Scan for the cell matching the given text and deliver its [X, Y] coordinate at center. 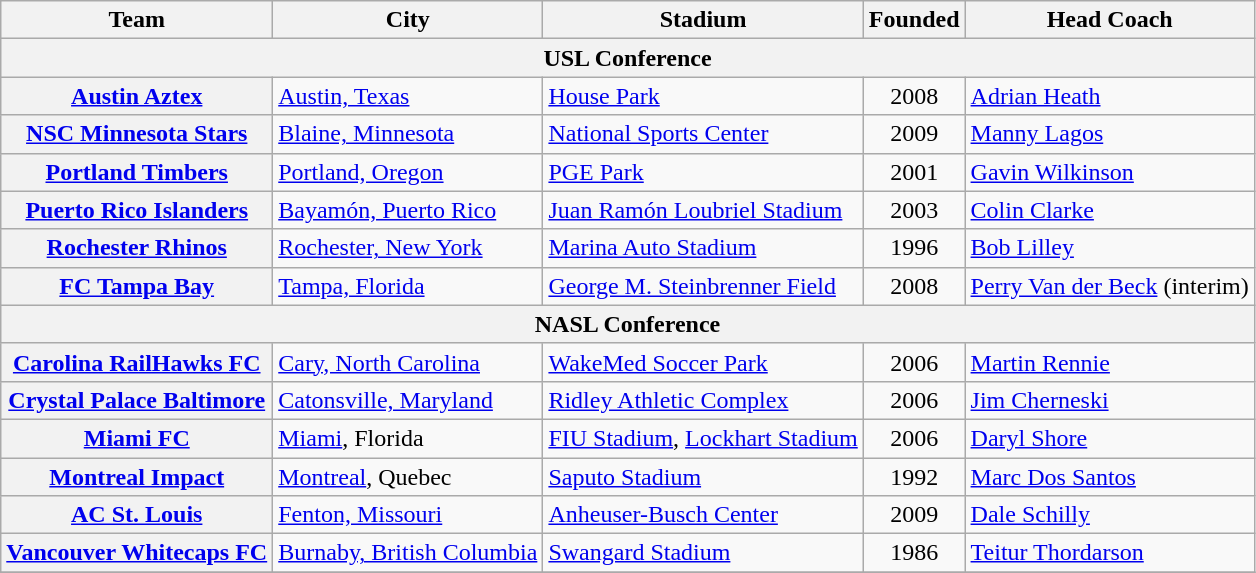
Head Coach [1110, 20]
Teitur Thordarson [1110, 553]
Crystal Palace Baltimore [137, 400]
Ridley Athletic Complex [703, 400]
Austin Aztex [137, 96]
Founded [914, 20]
Rochester Rhinos [137, 248]
WakeMed Soccer Park [703, 362]
1986 [914, 553]
Perry Van der Beck (interim) [1110, 286]
Swangard Stadium [703, 553]
Portland Timbers [137, 172]
Rochester, New York [408, 248]
2001 [914, 172]
PGE Park [703, 172]
Saputo Stadium [703, 477]
NASL Conference [628, 324]
Carolina RailHawks FC [137, 362]
FC Tampa Bay [137, 286]
Montreal, Quebec [408, 477]
Daryl Shore [1110, 438]
Team [137, 20]
House Park [703, 96]
Martin Rennie [1110, 362]
Juan Ramón Loubriel Stadium [703, 210]
2003 [914, 210]
NSC Minnesota Stars [137, 134]
Anheuser-Busch Center [703, 515]
AC St. Louis [137, 515]
Fenton, Missouri [408, 515]
Gavin Wilkinson [1110, 172]
Miami, Florida [408, 438]
Miami FC [137, 438]
Stadium [703, 20]
Marina Auto Stadium [703, 248]
Tampa, Florida [408, 286]
Austin, Texas [408, 96]
Puerto Rico Islanders [137, 210]
Vancouver Whitecaps FC [137, 553]
National Sports Center [703, 134]
Bayamón, Puerto Rico [408, 210]
Cary, North Carolina [408, 362]
Portland, Oregon [408, 172]
Manny Lagos [1110, 134]
City [408, 20]
Colin Clarke [1110, 210]
Bob Lilley [1110, 248]
1996 [914, 248]
USL Conference [628, 58]
1992 [914, 477]
Catonsville, Maryland [408, 400]
Adrian Heath [1110, 96]
Jim Cherneski [1110, 400]
George M. Steinbrenner Field [703, 286]
Montreal Impact [137, 477]
FIU Stadium, Lockhart Stadium [703, 438]
Blaine, Minnesota [408, 134]
Marc Dos Santos [1110, 477]
Burnaby, British Columbia [408, 553]
Dale Schilly [1110, 515]
